For the text-containing cell, return its midpoint in (X, Y) coordinate format. 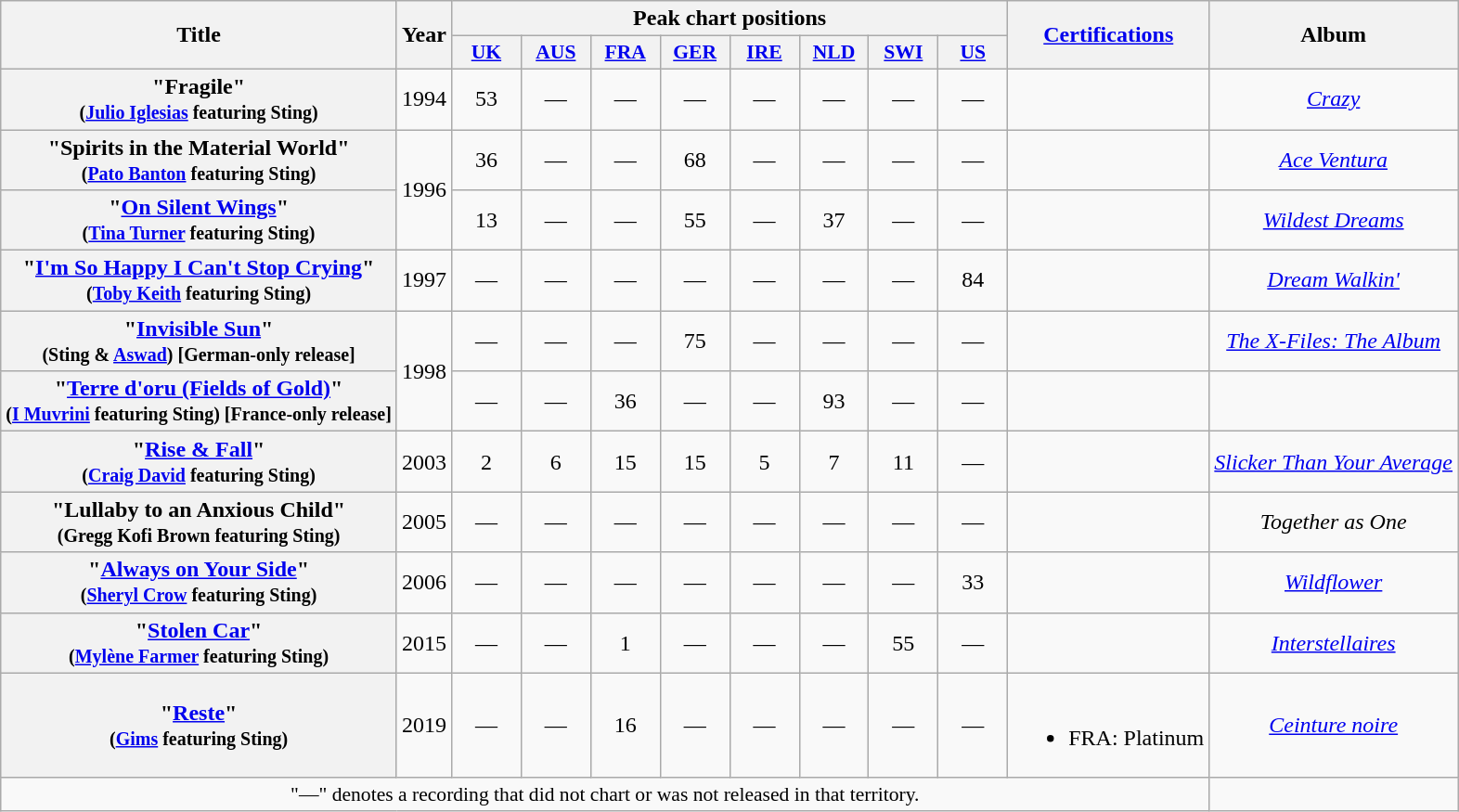
"On Silent Wings" (Tina Turner featuring Sting) (199, 221)
"Spirits in the Material World" (Pato Banton featuring Sting) (199, 160)
33 (973, 583)
"—" denotes a recording that did not chart or was not released in that territory. (605, 794)
"I'm So Happy I Can't Stop Crying" (Toby Keith featuring Sting) (199, 280)
Title (199, 35)
13 (486, 221)
Certifications (1108, 35)
Dream Walkin' (1334, 280)
NLD (833, 53)
IRE (765, 53)
"Rise & Fall" (Craig David featuring Sting) (199, 462)
"Fragile" (Julio Iglesias featuring Sting) (199, 98)
Together as One (1334, 522)
AUS (555, 53)
"Invisible Sun" (Sting & Aswad) [German-only release] (199, 342)
37 (833, 221)
UK (486, 53)
1994 (423, 98)
The X-Files: The Album (1334, 342)
5 (765, 462)
2019 (423, 726)
84 (973, 280)
2006 (423, 583)
Crazy (1334, 98)
6 (555, 462)
68 (694, 160)
Wildest Dreams (1334, 221)
Slicker Than Your Average (1334, 462)
2005 (423, 522)
Interstellaires (1334, 642)
1996 (423, 190)
"Reste" (Gims featuring Sting) (199, 726)
Album (1334, 35)
1997 (423, 280)
GER (694, 53)
1998 (423, 371)
"Stolen Car" (Mylène Farmer featuring Sting) (199, 642)
93 (833, 401)
16 (626, 726)
2003 (423, 462)
11 (904, 462)
53 (486, 98)
Wildflower (1334, 583)
2 (486, 462)
"Lullaby to an Anxious Child" (Gregg Kofi Brown featuring Sting) (199, 522)
US (973, 53)
2015 (423, 642)
Peak chart positions (729, 19)
"Always on Your Side" (Sheryl Crow featuring Sting) (199, 583)
75 (694, 342)
7 (833, 462)
Ace Ventura (1334, 160)
SWI (904, 53)
Year (423, 35)
"Terre d'oru (Fields of Gold)" (I Muvrini featuring Sting) [France-only release] (199, 401)
FRA (626, 53)
FRA: Platinum (1108, 726)
Ceinture noire (1334, 726)
1 (626, 642)
